Search for the cell housing the specified text and yield its (x, y) center coordinate. 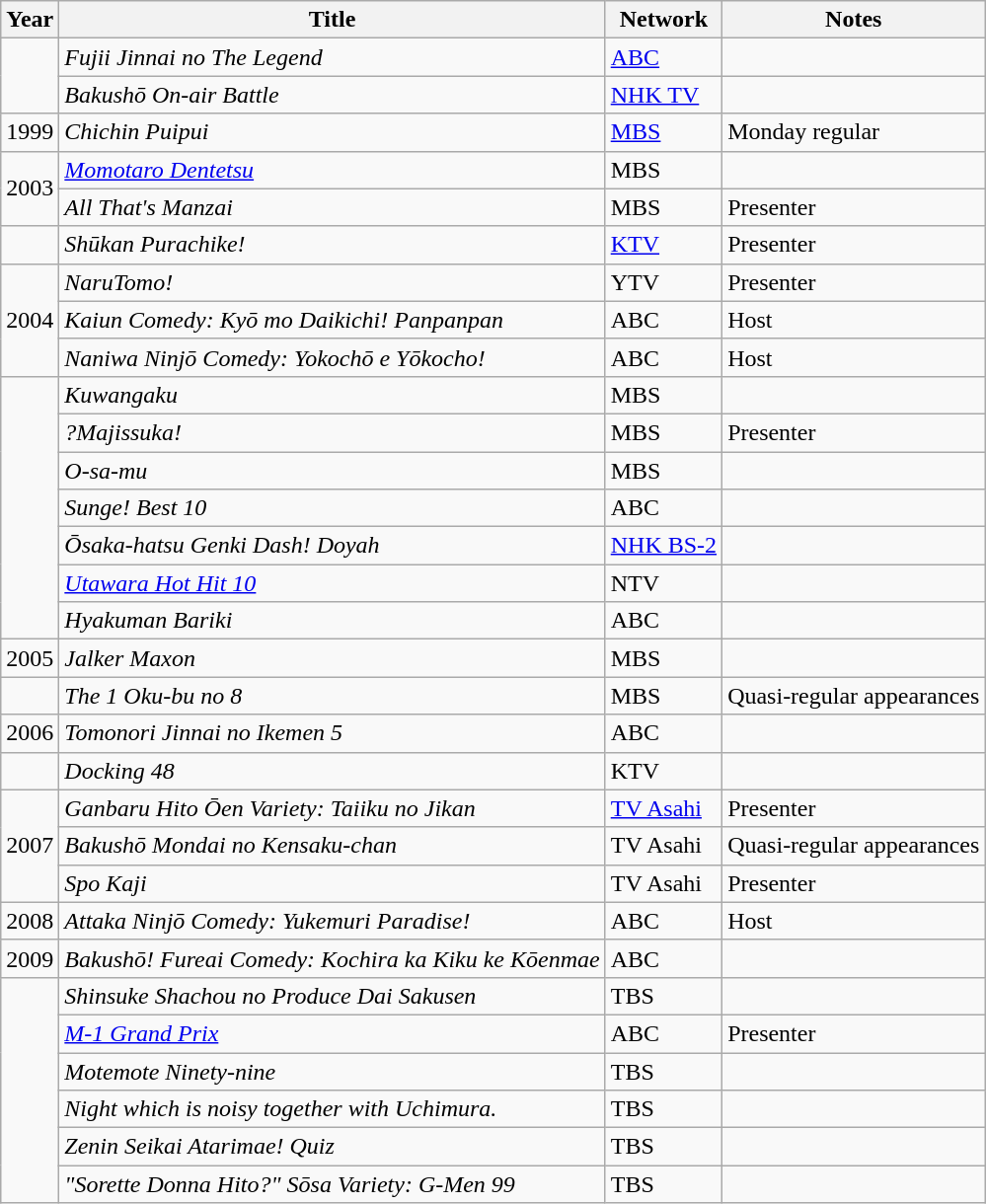
The 1 Oku-bu no 8 (332, 696)
Spo Kaji (332, 883)
Hyakuman Bariki (332, 621)
NHK TV (663, 95)
Notes (854, 20)
O-sa-mu (332, 471)
Utawara Hot Hit 10 (332, 583)
Chichin Puipui (332, 132)
Naniwa Ninjō Comedy: Yokochō e Yōkocho! (332, 357)
Monday regular (854, 132)
Ganbaru Hito Ōen Variety: Taiiku no Jikan (332, 808)
NaruTomo! (332, 282)
Bakushō Mondai no Kensaku-chan (332, 846)
M-1 Grand Prix (332, 1033)
Tomonori Jinnai no Ikemen 5 (332, 733)
Docking 48 (332, 771)
?Majissuka! (332, 432)
Kuwangaku (332, 395)
"Sorette Donna Hito?" Sōsa Variety: G-Men 99 (332, 1184)
Sunge! Best 10 (332, 508)
Shinsuke Shachou no Produce Dai Sakusen (332, 996)
Attaka Ninjō Comedy: Yukemuri Paradise! (332, 921)
Ōsaka-hatsu Genki Dash! Doyah (332, 546)
Zenin Seikai Atarimae! Quiz (332, 1147)
Fujii Jinnai no The Legend (332, 57)
NTV (663, 583)
1999 (30, 132)
2005 (30, 658)
All That's Manzai (332, 207)
2003 (30, 188)
Jalker Maxon (332, 658)
Title (332, 20)
Bakushō On-air Battle (332, 95)
Year (30, 20)
Shūkan Purachike! (332, 245)
2008 (30, 921)
Bakushō! Fureai Comedy: Kochira ka Kiku ke Kōenmae (332, 958)
YTV (663, 282)
2006 (30, 733)
Night which is noisy together with Uchimura. (332, 1109)
NHK BS-2 (663, 546)
Kaiun Comedy: Kyō mo Daikichi! Panpanpan (332, 320)
2004 (30, 320)
Momotaro Dentetsu (332, 170)
Motemote Ninety-nine (332, 1071)
2007 (30, 846)
Network (663, 20)
2009 (30, 958)
